Locate the cell with the specified text and output its (X, Y) center coordinate. 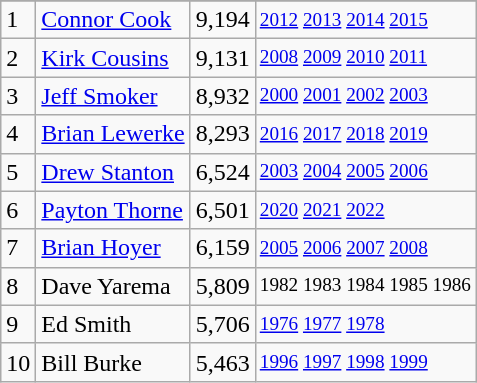
Jeff Smoker (113, 96)
2008 2009 2010 2011 (365, 58)
8,293 (222, 134)
Ed Smith (113, 324)
4 (18, 134)
7 (18, 248)
1976 1977 1978 (365, 324)
Drew Stanton (113, 172)
5,463 (222, 362)
9,194 (222, 20)
6 (18, 210)
Dave Yarema (113, 286)
9,131 (222, 58)
6,159 (222, 248)
8,932 (222, 96)
Bill Burke (113, 362)
2005 2006 2007 2008 (365, 248)
5,706 (222, 324)
1982 1983 1984 1985 1986 (365, 286)
1 (18, 20)
3 (18, 96)
Brian Lewerke (113, 134)
Kirk Cousins (113, 58)
2003 2004 2005 2006 (365, 172)
8 (18, 286)
Brian Hoyer (113, 248)
6,501 (222, 210)
5 (18, 172)
1996 1997 1998 1999 (365, 362)
2012 2013 2014 2015 (365, 20)
Connor Cook (113, 20)
2 (18, 58)
2000 2001 2002 2003 (365, 96)
Payton Thorne (113, 210)
6,524 (222, 172)
2016 2017 2018 2019 (365, 134)
10 (18, 362)
2020 2021 2022 (365, 210)
9 (18, 324)
5,809 (222, 286)
